Find where the given text appears and provide that cell's center as [x, y] coordinate. 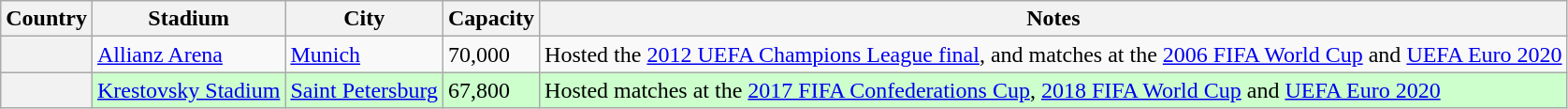
Hosted matches at the 2017 FIFA Confederations Cup, 2018 FIFA World Cup and UEFA Euro 2020 [1053, 90]
70,000 [490, 54]
Capacity [490, 19]
City [365, 19]
Stadium [188, 19]
Country [47, 19]
Krestovsky Stadium [188, 90]
Allianz Arena [188, 54]
67,800 [490, 90]
Munich [365, 54]
Hosted the 2012 UEFA Champions League final, and matches at the 2006 FIFA World Cup and UEFA Euro 2020 [1053, 54]
Saint Petersburg [365, 90]
Notes [1053, 19]
